Detect which cell encompasses the target text, then output its [X, Y] center coordinate. 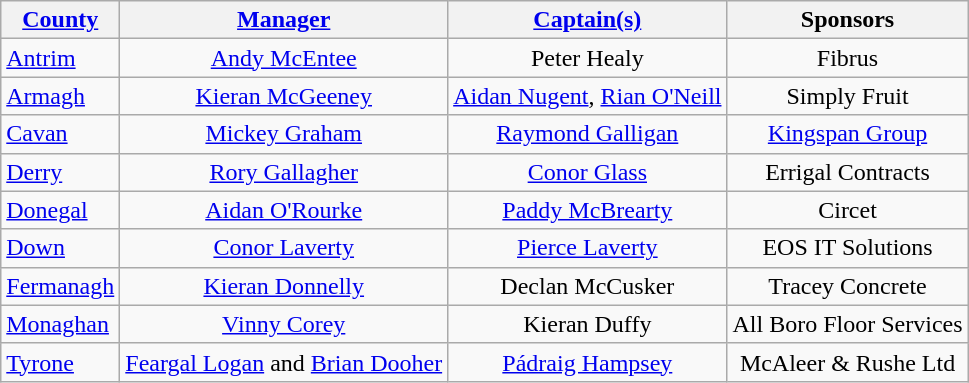
Kieran McGeeney [284, 96]
Feargal Logan and Brian Dooher [284, 362]
Manager [284, 20]
Simply Fruit [848, 96]
Armagh [60, 96]
Paddy McBrearty [588, 210]
Circet [848, 210]
Antrim [60, 58]
County [60, 20]
Andy McEntee [284, 58]
Vinny Corey [284, 324]
Pádraig Hampsey [588, 362]
Cavan [60, 134]
Errigal Contracts [848, 172]
Fibrus [848, 58]
Rory Gallagher [284, 172]
Sponsors [848, 20]
All Boro Floor Services [848, 324]
Kieran Duffy [588, 324]
EOS IT Solutions [848, 248]
Raymond Galligan [588, 134]
Derry [60, 172]
Declan McCusker [588, 286]
Monaghan [60, 324]
Captain(s) [588, 20]
Kingspan Group [848, 134]
Conor Glass [588, 172]
Donegal [60, 210]
Aidan Nugent, Rian O'Neill [588, 96]
McAleer & Rushe Ltd [848, 362]
Mickey Graham [284, 134]
Kieran Donnelly [284, 286]
Tyrone [60, 362]
Peter Healy [588, 58]
Conor Laverty [284, 248]
Pierce Laverty [588, 248]
Fermanagh [60, 286]
Down [60, 248]
Aidan O'Rourke [284, 210]
Tracey Concrete [848, 286]
